Scan for the cell matching the given text and deliver its [x, y] coordinate at center. 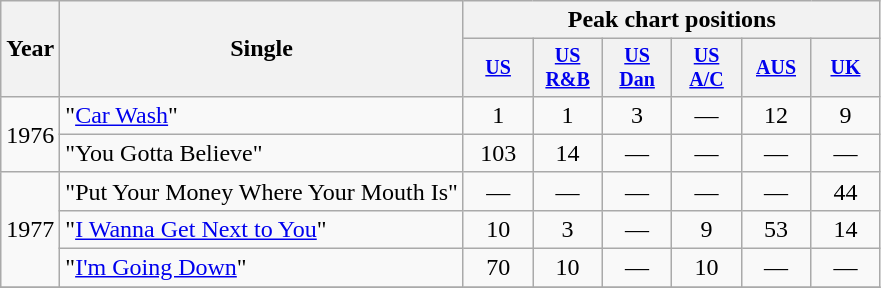
70 [498, 268]
"Put Your Money Where Your Mouth Is" [262, 191]
USDan [636, 68]
"I'm Going Down" [262, 268]
USA/C [706, 68]
44 [846, 191]
AUS [776, 68]
Single [262, 49]
US [498, 68]
Year [30, 49]
103 [498, 153]
53 [776, 229]
"I Wanna Get Next to You" [262, 229]
"Car Wash" [262, 115]
1977 [30, 229]
"You Gotta Believe" [262, 153]
USR&B [568, 68]
1976 [30, 134]
UK [846, 68]
Peak chart positions [672, 20]
12 [776, 115]
